Output the [X, Y] coordinate of the center of the cell containing the given text.  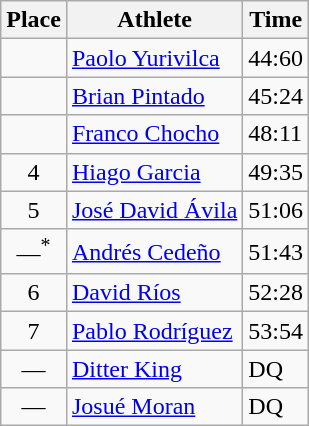
6 [34, 293]
48:11 [276, 134]
José David Ávila [154, 210]
—* [34, 252]
Place [34, 20]
Time [276, 20]
Franco Chocho [154, 134]
45:24 [276, 96]
Pablo Rodríguez [154, 331]
Paolo Yurivilca [154, 58]
Ditter King [154, 369]
Hiago Garcia [154, 172]
51:43 [276, 252]
44:60 [276, 58]
Athlete [154, 20]
53:54 [276, 331]
Brian Pintado [154, 96]
51:06 [276, 210]
7 [34, 331]
Andrés Cedeño [154, 252]
5 [34, 210]
4 [34, 172]
Josué Moran [154, 407]
David Ríos [154, 293]
49:35 [276, 172]
52:28 [276, 293]
